Locate the cell with the specified text and output its (X, Y) center coordinate. 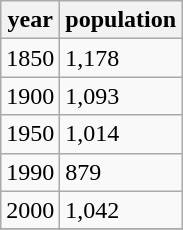
1,042 (121, 210)
1,178 (121, 58)
1,093 (121, 96)
1,014 (121, 134)
year (30, 20)
1850 (30, 58)
population (121, 20)
1900 (30, 96)
1990 (30, 172)
879 (121, 172)
2000 (30, 210)
1950 (30, 134)
